From the cell containing the given text, extract its center point as [x, y] coordinate. 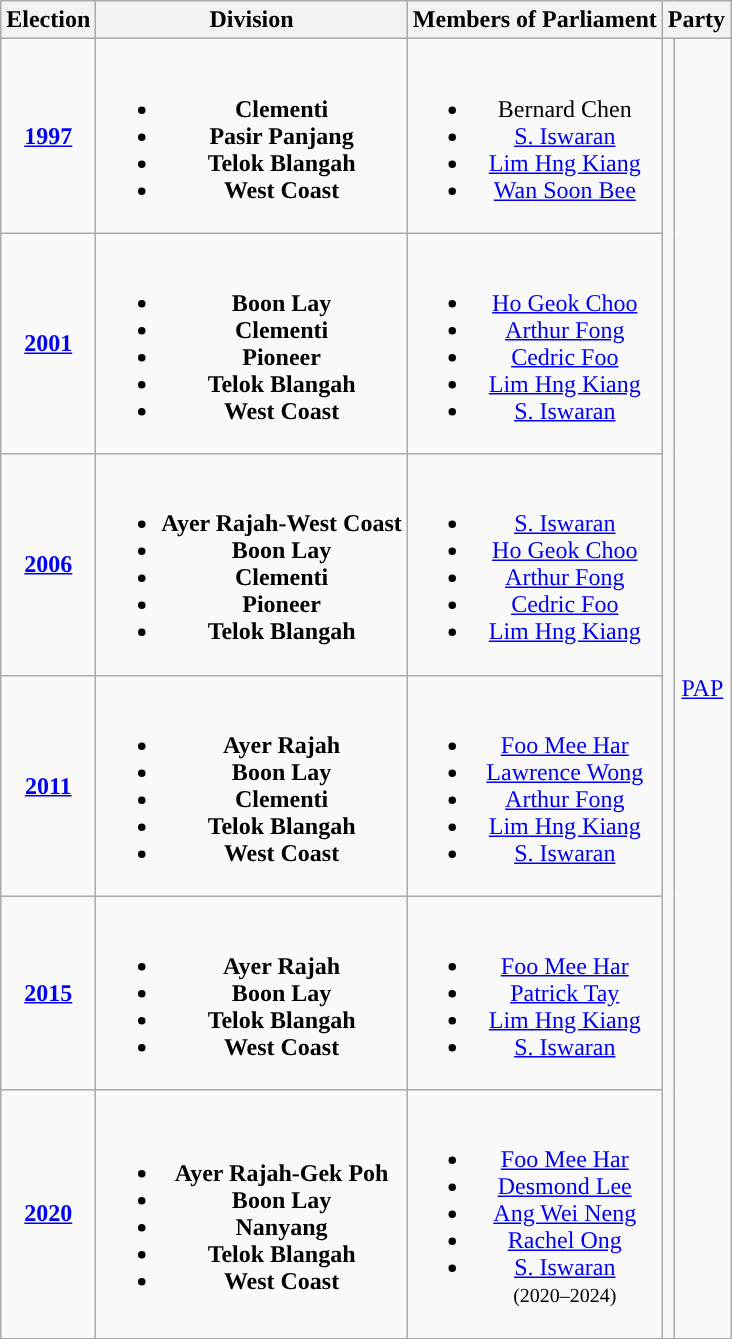
2020 [48, 1214]
Bernard ChenS. IswaranLim Hng KiangWan Soon Bee [534, 136]
Ayer Rajah-West CoastBoon LayClementiPioneerTelok Blangah [252, 564]
Ayer RajahBoon LayTelok BlangahWest Coast [252, 993]
Party [696, 20]
PAP [702, 688]
Ayer Rajah-Gek PohBoon LayNanyangTelok BlangahWest Coast [252, 1214]
2001 [48, 344]
2011 [48, 786]
Election [48, 20]
2006 [48, 564]
Ayer RajahBoon LayClementiTelok BlangahWest Coast [252, 786]
2015 [48, 993]
Foo Mee HarPatrick TayLim Hng KiangS. Iswaran [534, 993]
1997 [48, 136]
Boon LayClementiPioneerTelok BlangahWest Coast [252, 344]
ClementiPasir Panjang Telok BlangahWest Coast [252, 136]
Ho Geok ChooArthur FongCedric FooLim Hng KiangS. Iswaran [534, 344]
Members of Parliament [534, 20]
Foo Mee HarLawrence WongArthur FongLim Hng KiangS. Iswaran [534, 786]
Division [252, 20]
S. IswaranHo Geok ChooArthur FongCedric FooLim Hng Kiang [534, 564]
Foo Mee HarDesmond LeeAng Wei NengRachel OngS. Iswaran(2020–2024) [534, 1214]
